Return (X, Y) of the center of cell containing provided text 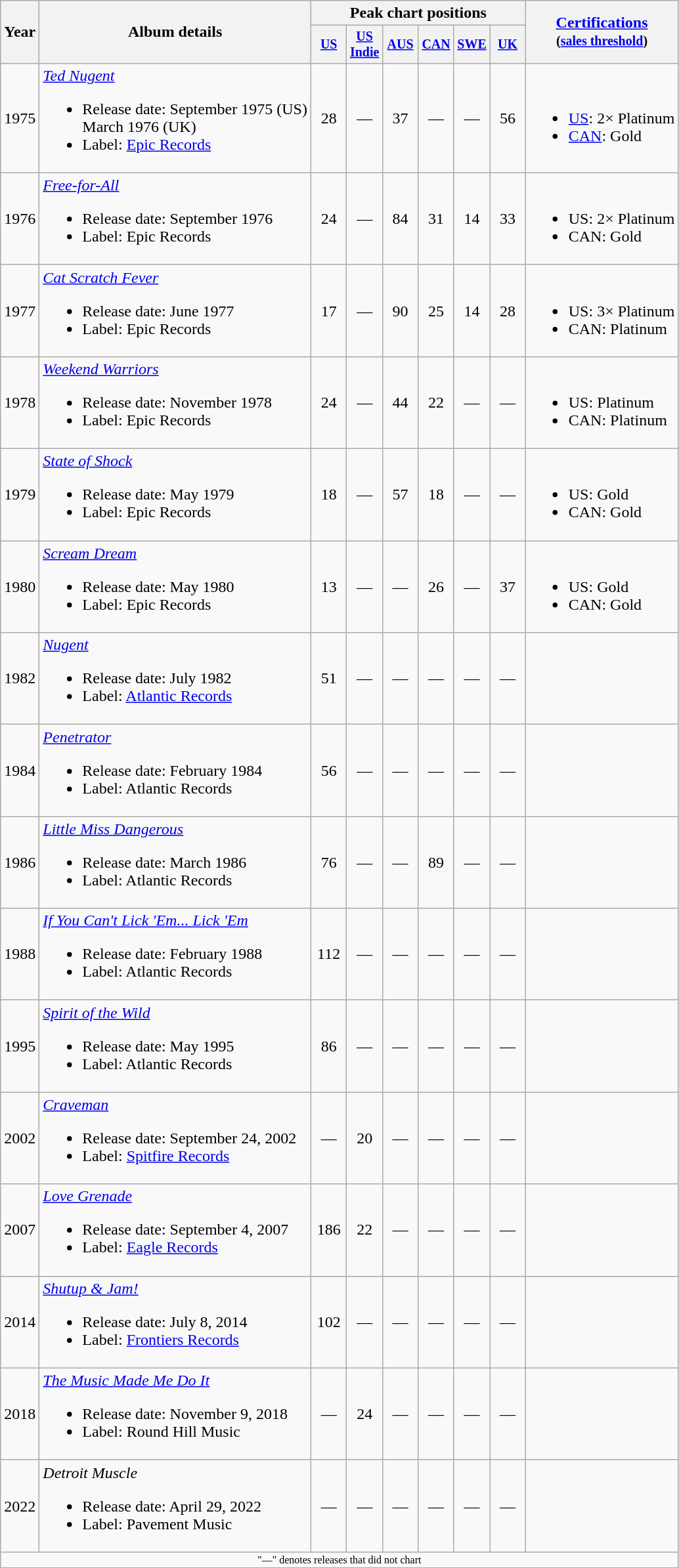
112 (328, 954)
44 (400, 402)
Album details (175, 32)
Peak chart positions (418, 13)
The Music Made Me Do ItRelease date: November 9, 2018Label: Round Hill Music (175, 1414)
17 (328, 310)
Detroit MuscleRelease date: April 29, 2022Label: Pavement Music (175, 1506)
Ted NugentRelease date: September 1975 (US)March 1976 (UK)Label: Epic Records (175, 118)
UK (508, 45)
Weekend WarriorsRelease date: November 1978Label: Epic Records (175, 402)
1980 (20, 587)
Love GrenadeRelease date: September 4, 2007Label: Eagle Records (175, 1230)
US (328, 45)
13 (328, 587)
Spirit of the WildRelease date: May 1995Label: Atlantic Records (175, 1046)
33 (508, 219)
89 (436, 862)
84 (400, 219)
If You Can't Lick 'Em... Lick 'EmRelease date: February 1988Label: Atlantic Records (175, 954)
2007 (20, 1230)
1976 (20, 219)
US: PlatinumCAN: Platinum (602, 402)
1984 (20, 771)
20 (364, 1138)
25 (436, 310)
SWE (471, 45)
Free-for-AllRelease date: September 1976Label: Epic Records (175, 219)
1979 (20, 495)
Scream DreamRelease date: May 1980Label: Epic Records (175, 587)
2022 (20, 1506)
1995 (20, 1046)
51 (328, 679)
CravemanRelease date: September 24, 2002Label: Spitfire Records (175, 1138)
Year (20, 32)
Little Miss DangerousRelease date: March 1986Label: Atlantic Records (175, 862)
102 (328, 1322)
86 (328, 1046)
31 (436, 219)
US Indie (364, 45)
186 (328, 1230)
Certifications(sales threshold) (602, 32)
2002 (20, 1138)
2014 (20, 1322)
NugentRelease date: July 1982Label: Atlantic Records (175, 679)
26 (436, 587)
90 (400, 310)
1977 (20, 310)
2018 (20, 1414)
"—" denotes releases that did not chart (339, 1559)
PenetratorRelease date: February 1984Label: Atlantic Records (175, 771)
State of ShockRelease date: May 1979Label: Epic Records (175, 495)
1982 (20, 679)
AUS (400, 45)
CAN (436, 45)
57 (400, 495)
Shutup & Jam!Release date: July 8, 2014Label: Frontiers Records (175, 1322)
US: 3× PlatinumCAN: Platinum (602, 310)
1986 (20, 862)
Cat Scratch FeverRelease date: June 1977Label: Epic Records (175, 310)
1978 (20, 402)
76 (328, 862)
1975 (20, 118)
1988 (20, 954)
